Locate the cell with the specified text and output its (x, y) center coordinate. 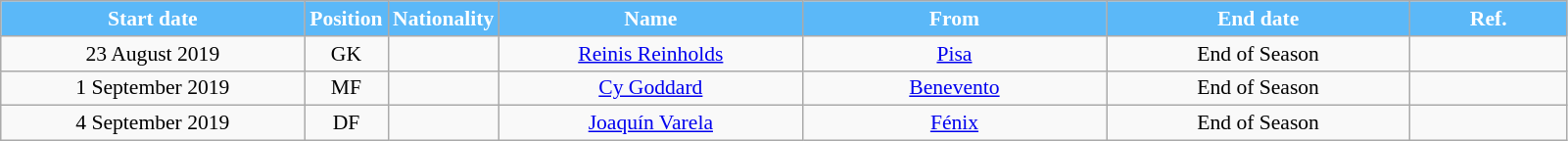
4 September 2019 (153, 123)
GK (347, 54)
End date (1259, 19)
Pisa (954, 54)
Ref. (1489, 19)
Benevento (954, 88)
Name (650, 19)
1 September 2019 (153, 88)
Reinis Reinholds (650, 54)
23 August 2019 (153, 54)
Cy Goddard (650, 88)
DF (347, 123)
From (954, 19)
Joaquín Varela (650, 123)
Start date (153, 19)
Position (347, 19)
Nationality (443, 19)
Fénix (954, 123)
MF (347, 88)
